Determine the (X, Y) coordinate at the center of the cell enclosing the given text.  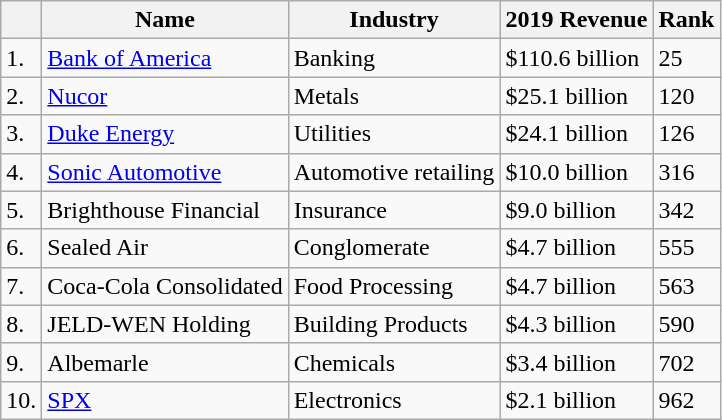
Food Processing (394, 286)
342 (686, 210)
4. (22, 172)
Nucor (165, 96)
Utilities (394, 134)
$3.4 billion (576, 362)
555 (686, 248)
Industry (394, 20)
$25.1 billion (576, 96)
Banking (394, 58)
Metals (394, 96)
$24.1 billion (576, 134)
1. (22, 58)
SPX (165, 400)
JELD-WEN Holding (165, 324)
126 (686, 134)
7. (22, 286)
Coca-Cola Consolidated (165, 286)
$9.0 billion (576, 210)
590 (686, 324)
2. (22, 96)
Brighthouse Financial (165, 210)
6. (22, 248)
Name (165, 20)
2019 Revenue (576, 20)
Building Products (394, 324)
Electronics (394, 400)
9. (22, 362)
Sealed Air (165, 248)
Sonic Automotive (165, 172)
Conglomerate (394, 248)
Chemicals (394, 362)
25 (686, 58)
8. (22, 324)
$10.0 billion (576, 172)
120 (686, 96)
316 (686, 172)
Rank (686, 20)
3. (22, 134)
Insurance (394, 210)
Duke Energy (165, 134)
10. (22, 400)
563 (686, 286)
$2.1 billion (576, 400)
$110.6 billion (576, 58)
962 (686, 400)
Bank of America (165, 58)
$4.3 billion (576, 324)
702 (686, 362)
5. (22, 210)
Albemarle (165, 362)
Automotive retailing (394, 172)
